Find where the given text appears and provide that cell's center as [x, y] coordinate. 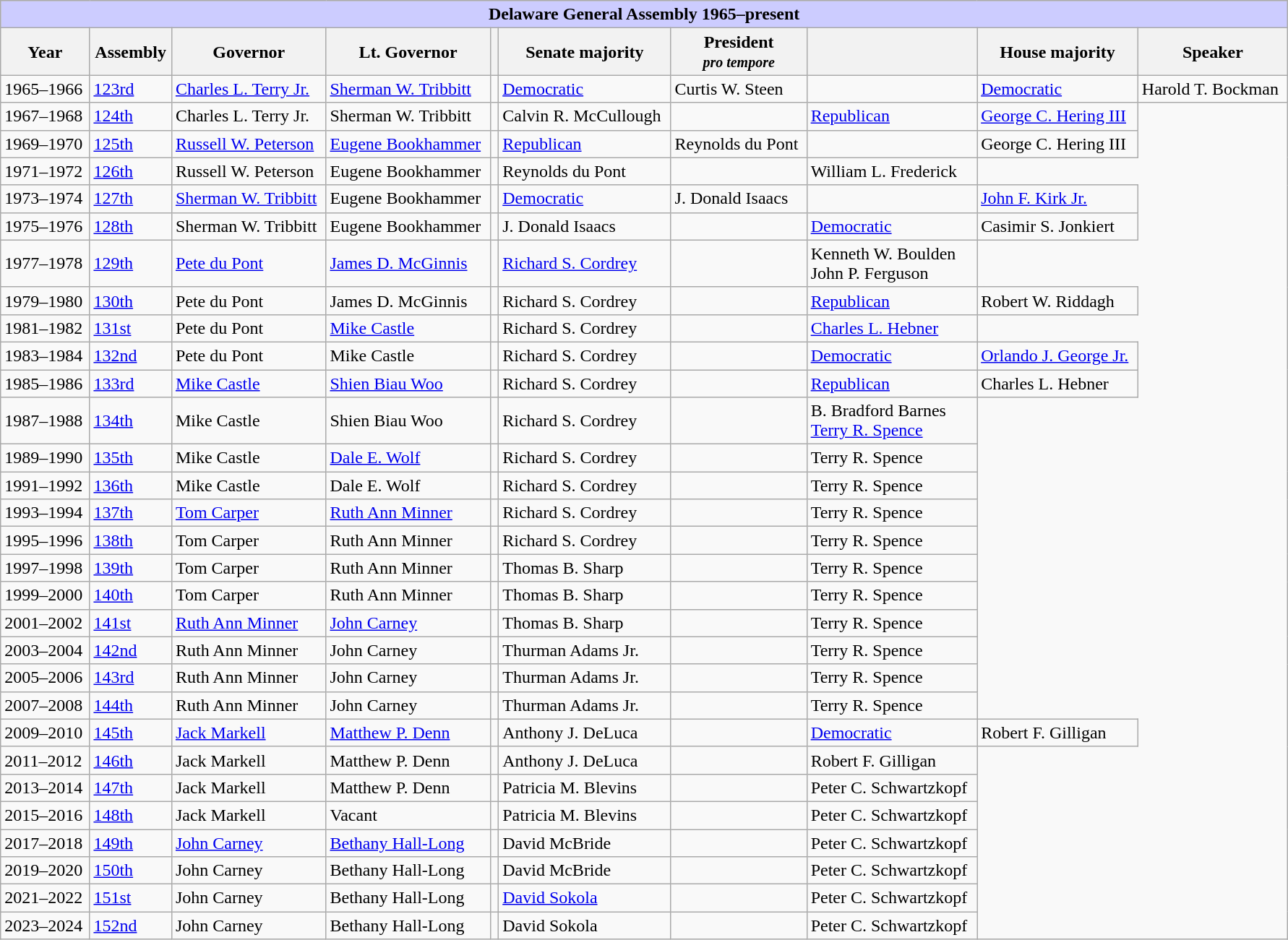
144th [131, 705]
William L. Frederick [892, 171]
2021–2022 [45, 898]
126th [131, 171]
1977–1978 [45, 263]
1981–1982 [45, 328]
Governor [249, 52]
Vacant [408, 815]
125th [131, 144]
1967–1968 [45, 116]
Year [45, 52]
1975–1976 [45, 226]
139th [131, 568]
1971–1972 [45, 171]
Kenneth W. BouldenJohn P. Ferguson [892, 263]
128th [131, 226]
Senate majority [585, 52]
1983–1984 [45, 355]
2007–2008 [45, 705]
1987–1988 [45, 421]
124th [131, 116]
Casimir S. Jonkiert [1058, 226]
Calvin R. McCullough [585, 116]
130th [131, 301]
152nd [131, 926]
127th [131, 199]
2015–2016 [45, 815]
1979–1980 [45, 301]
Curtis W. Steen [739, 89]
150th [131, 871]
B. Bradford BarnesTerry R. Spence [892, 421]
142nd [131, 650]
136th [131, 486]
134th [131, 421]
147th [131, 788]
House majority [1058, 52]
Harold T. Bockman [1213, 89]
1989–1990 [45, 458]
John F. Kirk Jr. [1058, 199]
1991–1992 [45, 486]
Lt. Governor [408, 52]
Presidentpro tempore [739, 52]
138th [131, 540]
2017–2018 [45, 843]
2001–2002 [45, 623]
Robert W. Riddagh [1058, 301]
149th [131, 843]
Delaware General Assembly 1965–present [645, 14]
1993–1994 [45, 513]
1997–1998 [45, 568]
151st [131, 898]
137th [131, 513]
2003–2004 [45, 650]
Orlando J. George Jr. [1058, 355]
148th [131, 815]
146th [131, 760]
143rd [131, 678]
2019–2020 [45, 871]
2013–2014 [45, 788]
1999–2000 [45, 595]
1985–1986 [45, 384]
2023–2024 [45, 926]
Speaker [1213, 52]
Assembly [131, 52]
1965–1966 [45, 89]
135th [131, 458]
1973–1974 [45, 199]
140th [131, 595]
2009–2010 [45, 733]
2011–2012 [45, 760]
1995–1996 [45, 540]
1969–1970 [45, 144]
2005–2006 [45, 678]
129th [131, 263]
133rd [131, 384]
145th [131, 733]
123rd [131, 89]
131st [131, 328]
132nd [131, 355]
141st [131, 623]
